Scan for the cell matching the given text and deliver its [X, Y] coordinate at center. 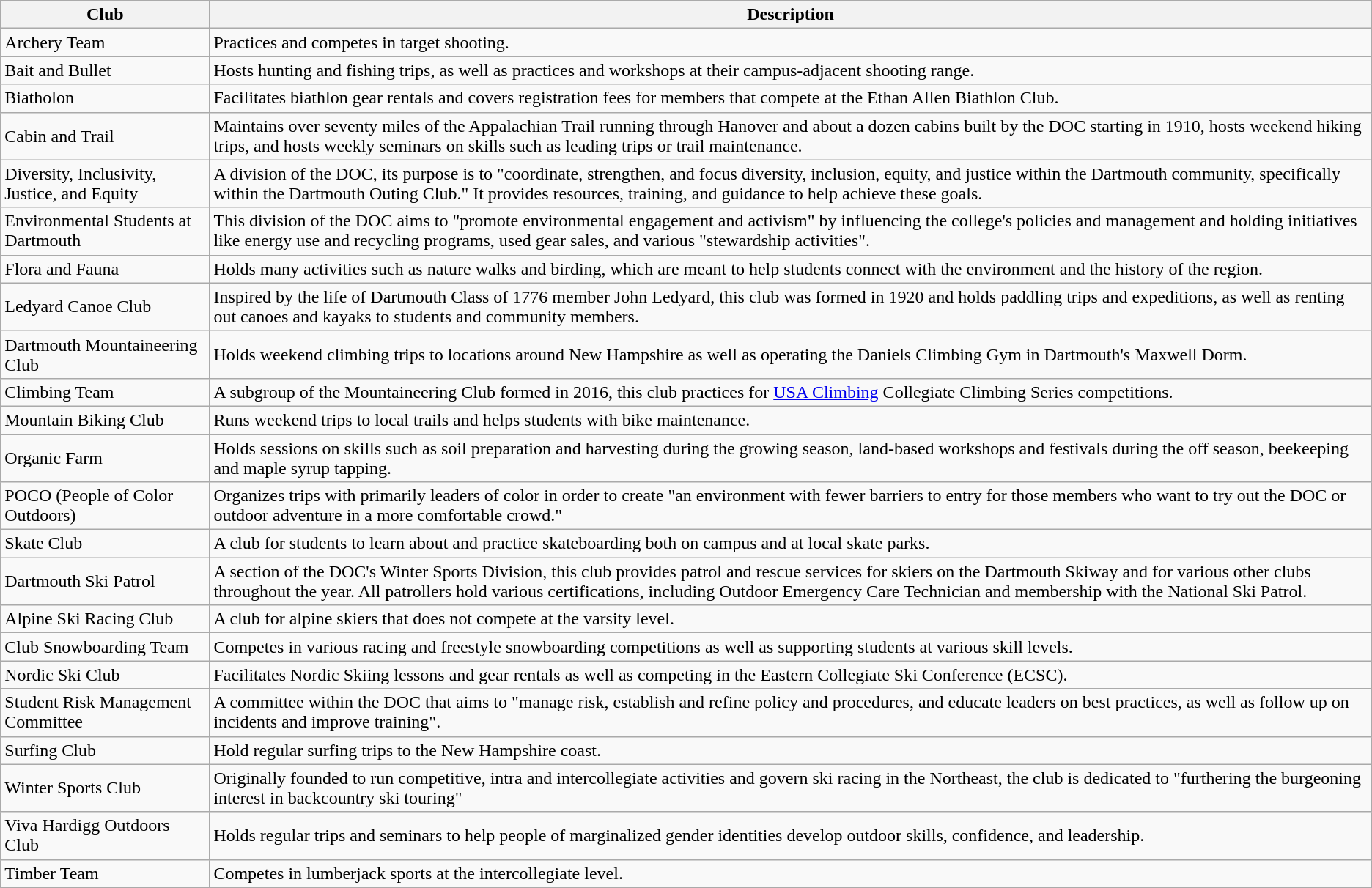
Dartmouth Ski Patrol [106, 582]
Nordic Ski Club [106, 675]
Skate Club [106, 544]
Club [106, 15]
Surfing Club [106, 750]
Club Snowboarding Team [106, 647]
Holds regular trips and seminars to help people of marginalized gender identities develop outdoor skills, confidence, and leadership. [790, 835]
Facilitates Nordic Skiing lessons and gear rentals as well as competing in the Eastern Collegiate Ski Conference (ECSC). [790, 675]
Mountain Biking Club [106, 420]
Archery Team [106, 42]
Holds many activities such as nature walks and birding, which are meant to help students connect with the environment and the history of the region. [790, 269]
Biatholon [106, 98]
Flora and Fauna [106, 269]
Competes in lumberjack sports at the intercollegiate level. [790, 873]
A club for students to learn about and practice skateboarding both on campus and at local skate parks. [790, 544]
Practices and competes in target shooting. [790, 42]
POCO (People of Color Outdoors) [106, 506]
Student Risk Management Committee [106, 712]
Bait and Bullet [106, 70]
Hosts hunting and fishing trips, as well as practices and workshops at their campus-adjacent shooting range. [790, 70]
Climbing Team [106, 392]
Competes in various racing and freestyle snowboarding competitions as well as supporting students at various skill levels. [790, 647]
Timber Team [106, 873]
Alpine Ski Racing Club [106, 619]
Description [790, 15]
Dartmouth Mountaineering Club [106, 355]
Runs weekend trips to local trails and helps students with bike maintenance. [790, 420]
A subgroup of the Mountaineering Club formed in 2016, this club practices for USA Climbing Collegiate Climbing Series competitions. [790, 392]
A club for alpine skiers that does not compete at the varsity level. [790, 619]
Winter Sports Club [106, 788]
Cabin and Trail [106, 136]
Environmental Students at Dartmouth [106, 232]
Holds weekend climbing trips to locations around New Hampshire as well as operating the Daniels Climbing Gym in Dartmouth's Maxwell Dorm. [790, 355]
Hold regular surfing trips to the New Hampshire coast. [790, 750]
Viva Hardigg Outdoors Club [106, 835]
Facilitates biathlon gear rentals and covers registration fees for members that compete at the Ethan Allen Biathlon Club. [790, 98]
Ledyard Canoe Club [106, 306]
Diversity, Inclusivity, Justice, and Equity [106, 183]
Organic Farm [106, 457]
